Find where the given text appears and provide that cell's center as [x, y] coordinate. 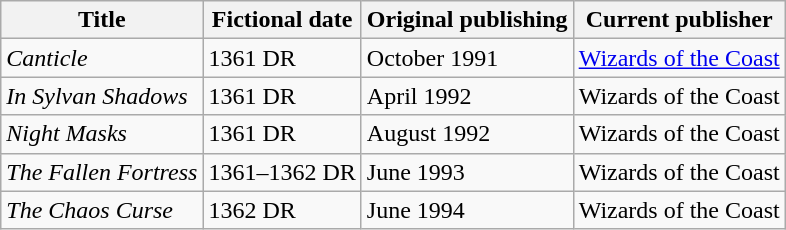
Fictional date [282, 20]
1362 DR [282, 210]
June 1993 [467, 172]
In Sylvan Shadows [102, 96]
Canticle [102, 58]
1361–1362 DR [282, 172]
Original publishing [467, 20]
April 1992 [467, 96]
June 1994 [467, 210]
Current publisher [679, 20]
Title [102, 20]
August 1992 [467, 134]
Night Masks [102, 134]
The Fallen Fortress [102, 172]
October 1991 [467, 58]
The Chaos Curse [102, 210]
